For the text-containing cell, return its midpoint in (X, Y) coordinate format. 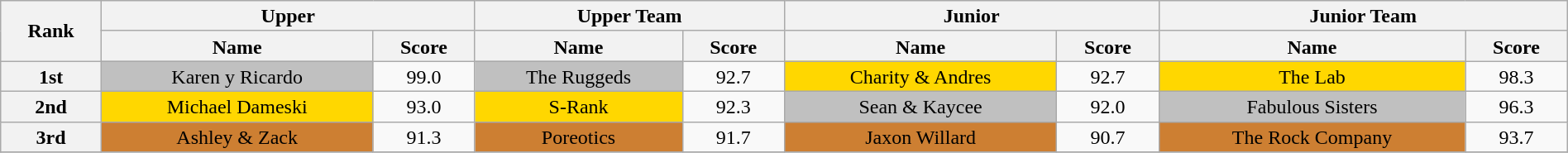
Upper Team (629, 17)
99.0 (423, 76)
3rd (51, 137)
Ashley & Zack (237, 137)
The Rock Company (1312, 137)
Fabulous Sisters (1312, 106)
Upper (288, 17)
The Ruggeds (579, 76)
98.3 (1517, 76)
Rank (51, 31)
92.3 (733, 106)
Charity & Andres (920, 76)
Karen y Ricardo (237, 76)
1st (51, 76)
91.3 (423, 137)
The Lab (1312, 76)
91.7 (733, 137)
Poreotics (579, 137)
Junior (971, 17)
96.3 (1517, 106)
S-Rank (579, 106)
93.7 (1517, 137)
Jaxon Willard (920, 137)
2nd (51, 106)
93.0 (423, 106)
Michael Dameski (237, 106)
Junior Team (1363, 17)
92.0 (1108, 106)
90.7 (1108, 137)
Sean & Kaycee (920, 106)
